For the text-containing cell, return its midpoint in [X, Y] coordinate format. 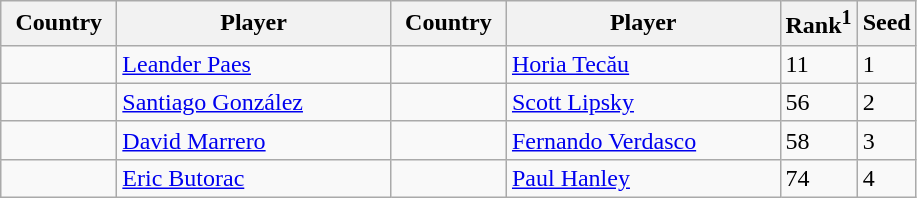
Santiago González [254, 102]
David Marrero [254, 140]
3 [886, 140]
4 [886, 178]
1 [886, 64]
Rank1 [818, 24]
Leander Paes [254, 64]
Horia Tecău [643, 64]
Eric Butorac [254, 178]
11 [818, 64]
74 [818, 178]
58 [818, 140]
Seed [886, 24]
Scott Lipsky [643, 102]
Paul Hanley [643, 178]
2 [886, 102]
56 [818, 102]
Fernando Verdasco [643, 140]
